Identify which cell holds the provided text, then report its (x, y) central coordinate. 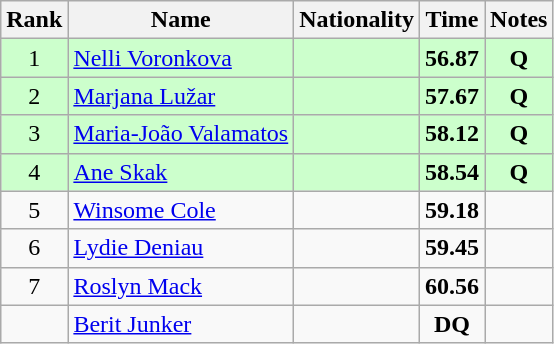
59.45 (452, 248)
60.56 (452, 286)
DQ (452, 324)
7 (34, 286)
6 (34, 248)
56.87 (452, 58)
5 (34, 210)
Rank (34, 20)
Roslyn Mack (181, 286)
Winsome Cole (181, 210)
Lydie Deniau (181, 248)
Time (452, 20)
58.54 (452, 172)
Ane Skak (181, 172)
Nationality (357, 20)
59.18 (452, 210)
1 (34, 58)
Berit Junker (181, 324)
Marjana Lužar (181, 96)
Nelli Voronkova (181, 58)
57.67 (452, 96)
Name (181, 20)
2 (34, 96)
Maria-João Valamatos (181, 134)
4 (34, 172)
3 (34, 134)
Notes (519, 20)
58.12 (452, 134)
